For the text-containing cell, return its midpoint in [x, y] coordinate format. 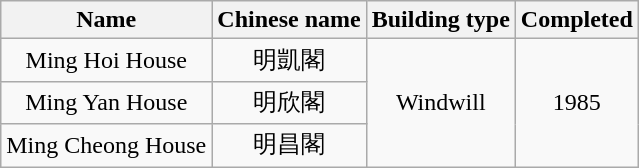
1985 [576, 103]
Ming Cheong House [106, 146]
Chinese name [289, 20]
Name [106, 20]
明昌閣 [289, 146]
Ming Yan House [106, 102]
Building type [440, 20]
Windwill [440, 103]
明欣閣 [289, 102]
明凱閣 [289, 60]
Completed [576, 20]
Ming Hoi House [106, 60]
